Determine the (X, Y) coordinate at the center of the cell enclosing the given text.  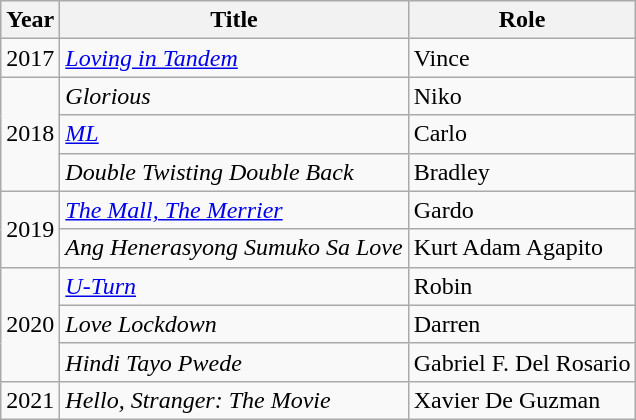
ML (234, 134)
Bradley (522, 172)
2021 (30, 400)
Carlo (522, 134)
Gabriel F. Del Rosario (522, 362)
Kurt Adam Agapito (522, 248)
Ang Henerasyong Sumuko Sa Love (234, 248)
Vince (522, 58)
Double Twisting Double Back (234, 172)
Darren (522, 324)
Xavier De Guzman (522, 400)
2020 (30, 324)
Hindi Tayo Pwede (234, 362)
Glorious (234, 96)
Robin (522, 286)
The Mall, The Merrier (234, 210)
2019 (30, 229)
2017 (30, 58)
2018 (30, 134)
Gardo (522, 210)
Hello, Stranger: The Movie (234, 400)
Loving in Tandem (234, 58)
Love Lockdown (234, 324)
Role (522, 20)
Niko (522, 96)
Year (30, 20)
U-Turn (234, 286)
Title (234, 20)
